Determine the [x, y] coordinate at the center of the cell enclosing the given text.  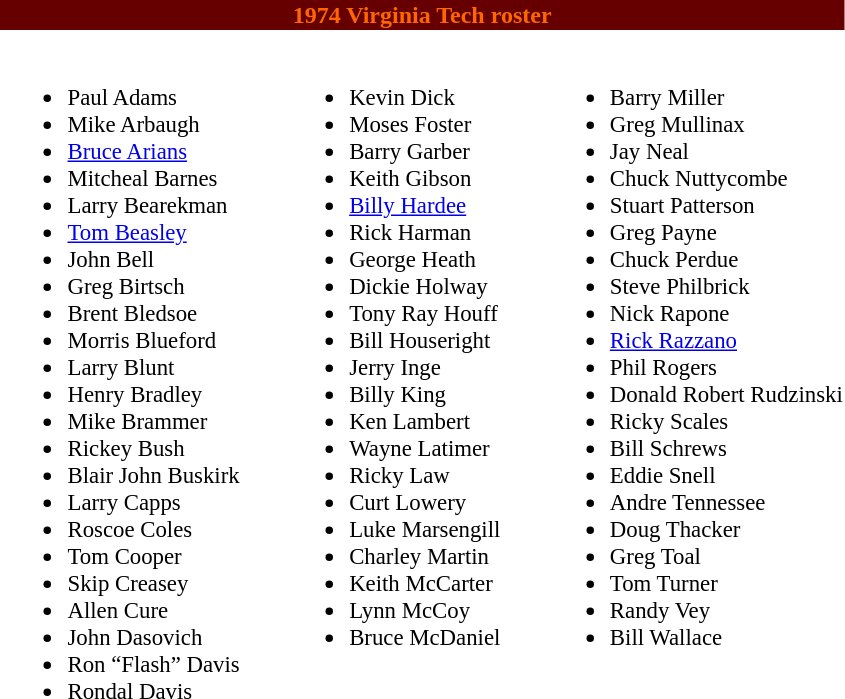
1974 Virginia Tech roster [422, 15]
